Locate the cell with the specified text and output its (x, y) center coordinate. 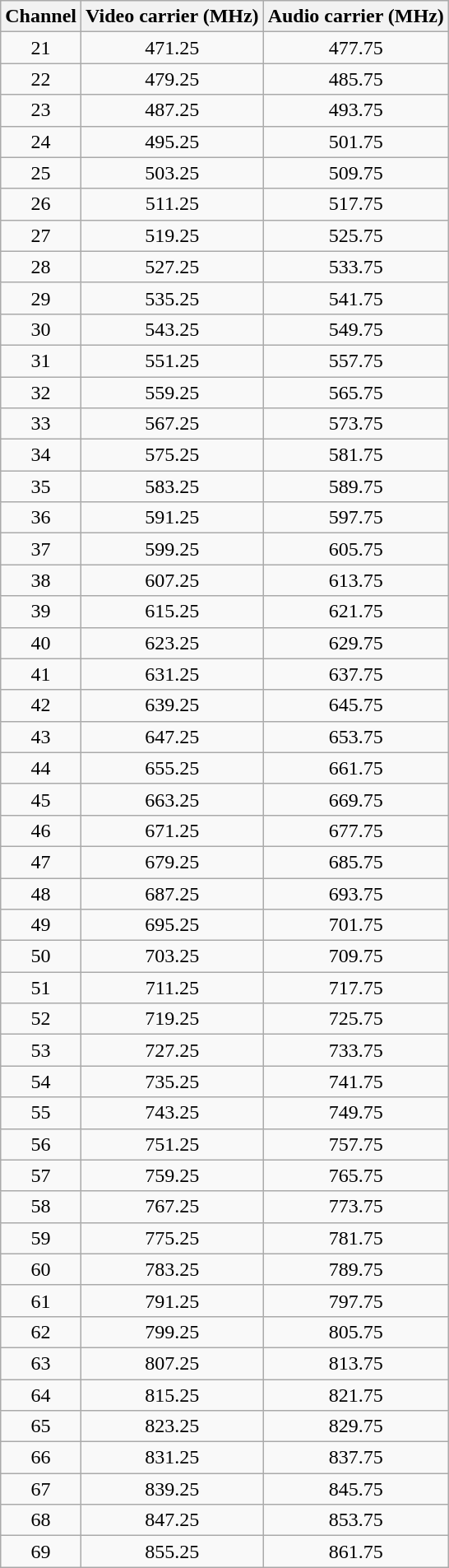
54 (41, 1082)
615.25 (173, 612)
58 (41, 1207)
853.75 (355, 1520)
38 (41, 580)
34 (41, 455)
767.25 (173, 1207)
693.75 (355, 893)
485.75 (355, 79)
757.75 (355, 1144)
647.25 (173, 737)
503.25 (173, 173)
55 (41, 1113)
501.75 (355, 142)
775.25 (173, 1238)
509.75 (355, 173)
765.75 (355, 1175)
53 (41, 1050)
45 (41, 799)
48 (41, 893)
679.25 (173, 862)
67 (41, 1489)
735.25 (173, 1082)
527.25 (173, 267)
717.75 (355, 988)
703.25 (173, 956)
511.25 (173, 204)
479.25 (173, 79)
727.25 (173, 1050)
773.75 (355, 1207)
23 (41, 110)
589.75 (355, 486)
701.75 (355, 925)
573.75 (355, 424)
533.75 (355, 267)
621.75 (355, 612)
26 (41, 204)
653.75 (355, 737)
733.75 (355, 1050)
551.25 (173, 361)
64 (41, 1395)
759.25 (173, 1175)
823.25 (173, 1426)
31 (41, 361)
57 (41, 1175)
25 (41, 173)
677.75 (355, 831)
639.25 (173, 705)
66 (41, 1458)
557.75 (355, 361)
35 (41, 486)
631.25 (173, 674)
559.25 (173, 393)
549.75 (355, 329)
46 (41, 831)
493.75 (355, 110)
781.75 (355, 1238)
40 (41, 643)
575.25 (173, 455)
637.75 (355, 674)
829.75 (355, 1426)
799.25 (173, 1332)
525.75 (355, 235)
797.75 (355, 1300)
629.75 (355, 643)
32 (41, 393)
41 (41, 674)
687.25 (173, 893)
60 (41, 1269)
52 (41, 1019)
543.25 (173, 329)
655.25 (173, 768)
22 (41, 79)
583.25 (173, 486)
749.75 (355, 1113)
751.25 (173, 1144)
30 (41, 329)
719.25 (173, 1019)
581.75 (355, 455)
56 (41, 1144)
37 (41, 549)
783.25 (173, 1269)
741.75 (355, 1082)
813.75 (355, 1363)
21 (41, 48)
815.25 (173, 1395)
645.75 (355, 705)
Channel (41, 16)
847.25 (173, 1520)
591.25 (173, 518)
36 (41, 518)
61 (41, 1300)
607.25 (173, 580)
50 (41, 956)
613.75 (355, 580)
821.75 (355, 1395)
59 (41, 1238)
68 (41, 1520)
599.25 (173, 549)
605.75 (355, 549)
65 (41, 1426)
39 (41, 612)
477.75 (355, 48)
27 (41, 235)
661.75 (355, 768)
845.75 (355, 1489)
725.75 (355, 1019)
Video carrier (MHz) (173, 16)
43 (41, 737)
541.75 (355, 298)
62 (41, 1332)
695.25 (173, 925)
669.75 (355, 799)
519.25 (173, 235)
28 (41, 267)
517.75 (355, 204)
487.25 (173, 110)
743.25 (173, 1113)
623.25 (173, 643)
831.25 (173, 1458)
709.75 (355, 956)
663.25 (173, 799)
535.25 (173, 298)
807.25 (173, 1363)
495.25 (173, 142)
33 (41, 424)
597.75 (355, 518)
837.75 (355, 1458)
671.25 (173, 831)
51 (41, 988)
63 (41, 1363)
471.25 (173, 48)
861.75 (355, 1552)
839.25 (173, 1489)
855.25 (173, 1552)
685.75 (355, 862)
791.25 (173, 1300)
44 (41, 768)
47 (41, 862)
49 (41, 925)
42 (41, 705)
711.25 (173, 988)
805.75 (355, 1332)
567.25 (173, 424)
24 (41, 142)
29 (41, 298)
Audio carrier (MHz) (355, 16)
69 (41, 1552)
565.75 (355, 393)
789.75 (355, 1269)
